Identify which cell holds the provided text, then report its [x, y] central coordinate. 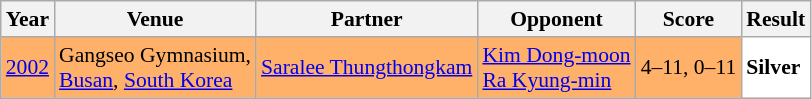
Result [776, 19]
Opponent [556, 19]
2002 [28, 68]
Silver [776, 68]
4–11, 0–11 [689, 68]
Gangseo Gymnasium,Busan, South Korea [155, 68]
Score [689, 19]
Kim Dong-moon Ra Kyung-min [556, 68]
Year [28, 19]
Saralee Thungthongkam [366, 68]
Partner [366, 19]
Venue [155, 19]
